Detect which cell encompasses the target text, then output its [x, y] center coordinate. 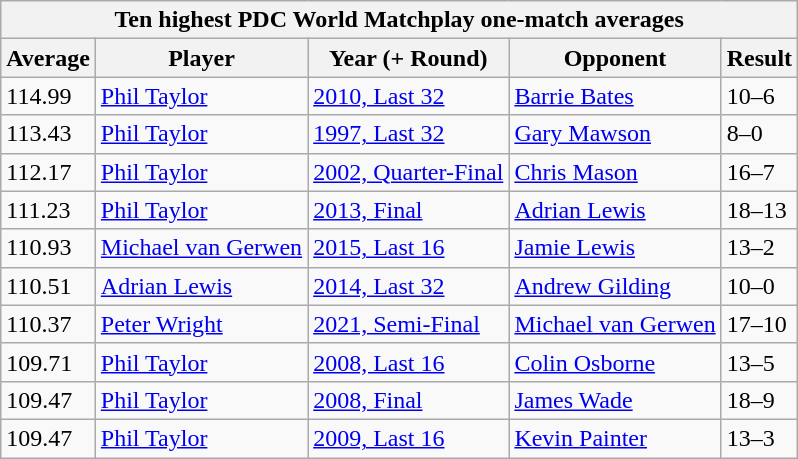
113.43 [48, 134]
13–3 [759, 438]
110.37 [48, 324]
2008, Last 16 [408, 362]
Barrie Bates [615, 96]
2009, Last 16 [408, 438]
2002, Quarter-Final [408, 172]
13–2 [759, 248]
Average [48, 58]
8–0 [759, 134]
18–13 [759, 210]
Gary Mawson [615, 134]
Kevin Painter [615, 438]
Opponent [615, 58]
Year (+ Round) [408, 58]
Result [759, 58]
10–0 [759, 286]
2010, Last 32 [408, 96]
110.51 [48, 286]
Ten highest PDC World Matchplay one-match averages [400, 20]
13–5 [759, 362]
16–7 [759, 172]
2008, Final [408, 400]
Player [201, 58]
2013, Final [408, 210]
17–10 [759, 324]
2015, Last 16 [408, 248]
Peter Wright [201, 324]
2014, Last 32 [408, 286]
109.71 [48, 362]
James Wade [615, 400]
Colin Osborne [615, 362]
Chris Mason [615, 172]
Andrew Gilding [615, 286]
10–6 [759, 96]
112.17 [48, 172]
110.93 [48, 248]
114.99 [48, 96]
18–9 [759, 400]
Jamie Lewis [615, 248]
2021, Semi-Final [408, 324]
111.23 [48, 210]
1997, Last 32 [408, 134]
